Determine the (x, y) coordinate at the center of the cell enclosing the given text.  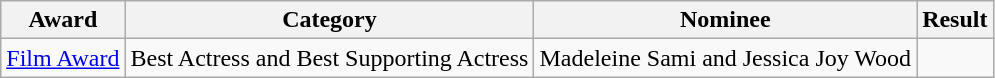
Award (63, 20)
Result (955, 20)
Film Award (63, 58)
Nominee (726, 20)
Best Actress and Best Supporting Actress (330, 58)
Category (330, 20)
Madeleine Sami and Jessica Joy Wood (726, 58)
